From the cell containing the given text, extract its center point as (X, Y) coordinate. 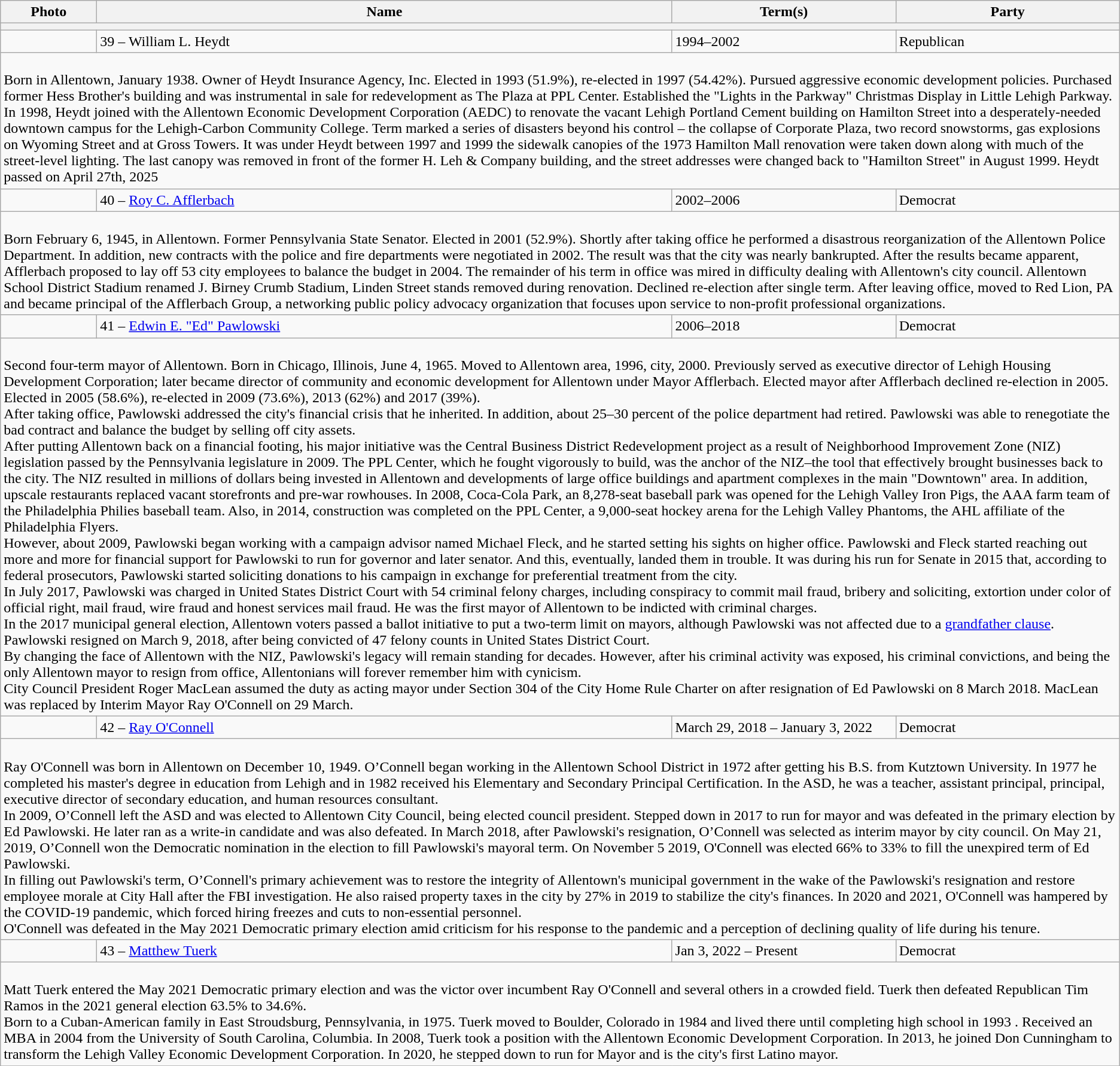
1994–2002 (784, 41)
Photo (49, 12)
Jan 3, 2022 – Present (784, 950)
41 – Edwin E. "Ed" Pawlowski (384, 326)
42 – Ray O'Connell (384, 727)
40 – Roy C. Afflerbach (384, 200)
Name (384, 12)
2006–2018 (784, 326)
Term(s) (784, 12)
Party (1008, 12)
39 – William L. Heydt (384, 41)
2002–2006 (784, 200)
Republican (1008, 41)
43 – Matthew Tuerk (384, 950)
March 29, 2018 – January 3, 2022 (784, 727)
